Extract the [X, Y] coordinate from the center of the cell holding the provided text.  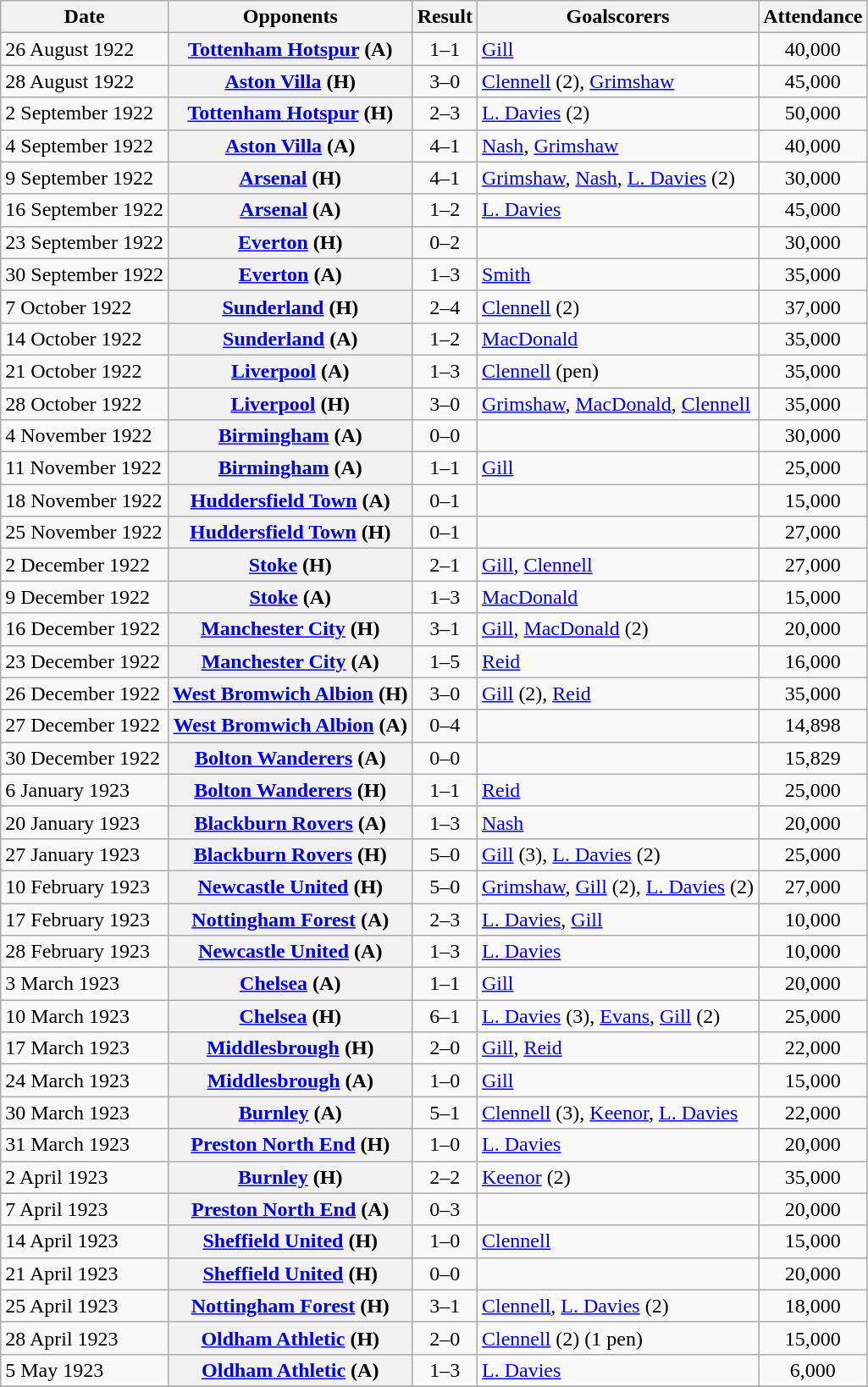
24 March 1923 [85, 1080]
2 December 1922 [85, 565]
Clennell [618, 1241]
16,000 [813, 661]
Manchester City (H) [290, 629]
14,898 [813, 726]
30 March 1923 [85, 1113]
15,829 [813, 758]
Clennell (2), Grimshaw [618, 81]
14 April 1923 [85, 1241]
Everton (A) [290, 274]
Stoke (A) [290, 597]
Oldham Athletic (H) [290, 1338]
28 October 1922 [85, 404]
Clennell (pen) [618, 371]
Nottingham Forest (H) [290, 1306]
2 September 1922 [85, 113]
Bolton Wanderers (H) [290, 790]
Aston Villa (H) [290, 81]
50,000 [813, 113]
Clennell (2) [618, 307]
Gill, Reid [618, 1048]
Chelsea (A) [290, 984]
Blackburn Rovers (A) [290, 822]
3 March 1923 [85, 984]
23 December 1922 [85, 661]
Opponents [290, 17]
4 September 1922 [85, 146]
31 March 1923 [85, 1145]
Gill (2), Reid [618, 693]
Sunderland (A) [290, 339]
2 April 1923 [85, 1177]
Nash [618, 822]
2–1 [445, 565]
Grimshaw, Gill (2), L. Davies (2) [618, 887]
West Bromwich Albion (H) [290, 693]
Huddersfield Town (H) [290, 533]
0–3 [445, 1209]
17 March 1923 [85, 1048]
Burnley (H) [290, 1177]
26 August 1922 [85, 49]
Date [85, 17]
Chelsea (H) [290, 1016]
10 February 1923 [85, 887]
Gill, Clennell [618, 565]
0–4 [445, 726]
Newcastle United (H) [290, 887]
6–1 [445, 1016]
L. Davies (2) [618, 113]
Keenor (2) [618, 1177]
Middlesbrough (A) [290, 1080]
28 August 1922 [85, 81]
Attendance [813, 17]
L. Davies (3), Evans, Gill (2) [618, 1016]
Burnley (A) [290, 1113]
Sunderland (H) [290, 307]
Bolton Wanderers (A) [290, 758]
18 November 1922 [85, 500]
25 April 1923 [85, 1306]
28 February 1923 [85, 952]
Liverpool (A) [290, 371]
Result [445, 17]
Clennell (2) (1 pen) [618, 1338]
21 October 1922 [85, 371]
37,000 [813, 307]
Preston North End (H) [290, 1145]
Manchester City (A) [290, 661]
Goalscorers [618, 17]
Smith [618, 274]
Blackburn Rovers (H) [290, 854]
Everton (H) [290, 242]
Clennell (3), Keenor, L. Davies [618, 1113]
27 January 1923 [85, 854]
Huddersfield Town (A) [290, 500]
21 April 1923 [85, 1274]
0–2 [445, 242]
14 October 1922 [85, 339]
30 December 1922 [85, 758]
Newcastle United (A) [290, 952]
4 November 1922 [85, 436]
16 September 1922 [85, 210]
26 December 1922 [85, 693]
10 March 1923 [85, 1016]
7 October 1922 [85, 307]
L. Davies, Gill [618, 919]
Tottenham Hotspur (A) [290, 49]
West Bromwich Albion (A) [290, 726]
6 January 1923 [85, 790]
9 December 1922 [85, 597]
Gill (3), L. Davies (2) [618, 854]
7 April 1923 [85, 1209]
5–1 [445, 1113]
Arsenal (A) [290, 210]
16 December 1922 [85, 629]
6,000 [813, 1370]
30 September 1922 [85, 274]
Stoke (H) [290, 565]
Gill, MacDonald (2) [618, 629]
Middlesbrough (H) [290, 1048]
Aston Villa (A) [290, 146]
Clennell, L. Davies (2) [618, 1306]
17 February 1923 [85, 919]
Liverpool (H) [290, 404]
18,000 [813, 1306]
9 September 1922 [85, 178]
20 January 1923 [85, 822]
Grimshaw, MacDonald, Clennell [618, 404]
Grimshaw, Nash, L. Davies (2) [618, 178]
2–4 [445, 307]
27 December 1922 [85, 726]
Nash, Grimshaw [618, 146]
25 November 1922 [85, 533]
Preston North End (A) [290, 1209]
Arsenal (H) [290, 178]
Nottingham Forest (A) [290, 919]
2–2 [445, 1177]
23 September 1922 [85, 242]
Tottenham Hotspur (H) [290, 113]
28 April 1923 [85, 1338]
11 November 1922 [85, 468]
Oldham Athletic (A) [290, 1370]
1–5 [445, 661]
5 May 1923 [85, 1370]
